From the cell containing the given text, extract its center point as (X, Y) coordinate. 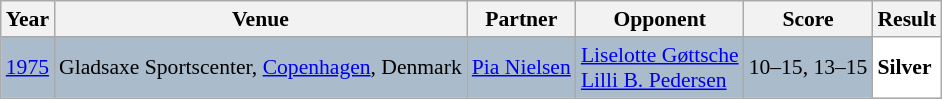
1975 (28, 68)
Venue (260, 19)
10–15, 13–15 (808, 68)
Partner (522, 19)
Result (906, 19)
Gladsaxe Sportscenter, Copenhagen, Denmark (260, 68)
Opponent (660, 19)
Score (808, 19)
Silver (906, 68)
Pia Nielsen (522, 68)
Liselotte Gøttsche Lilli B. Pedersen (660, 68)
Year (28, 19)
